Extract the [X, Y] coordinate from the center of the cell holding the provided text.  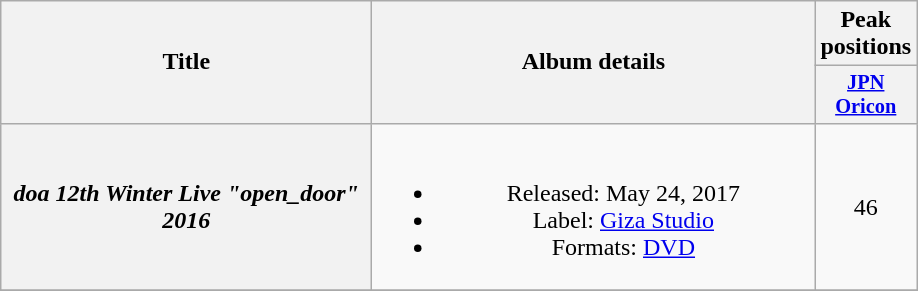
doa 12th Winter Live "open_door" 2016 [186, 206]
Peak positions [866, 34]
Album details [594, 62]
Released: May 24, 2017Label: Giza StudioFormats: DVD [594, 206]
Title [186, 62]
46 [866, 206]
JPNOricon [866, 95]
